Return the (X, Y) coordinate for the center point of the cell that contains the specified text.  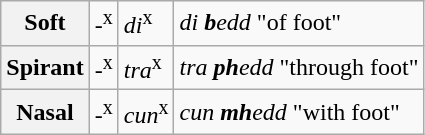
cunx (146, 112)
trax (146, 68)
cun mhedd "with foot" (299, 112)
Nasal (45, 112)
Soft (45, 24)
di bedd "of foot" (299, 24)
tra phedd "through foot" (299, 68)
Spirant (45, 68)
dix (146, 24)
